Capture the cell that displays the provided text and extract its (x, y) central coordinate. 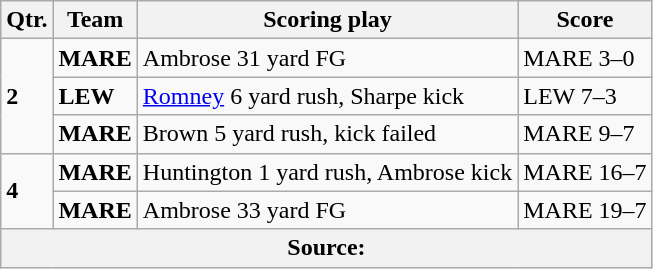
MARE 3–0 (585, 58)
Brown 5 yard rush, kick failed (327, 134)
Ambrose 31 yard FG (327, 58)
2 (27, 96)
Source: (326, 248)
Score (585, 20)
Qtr. (27, 20)
Scoring play (327, 20)
MARE 19–7 (585, 210)
Romney 6 yard rush, Sharpe kick (327, 96)
LEW 7–3 (585, 96)
MARE 9–7 (585, 134)
Ambrose 33 yard FG (327, 210)
Team (95, 20)
LEW (95, 96)
4 (27, 191)
MARE 16–7 (585, 172)
Huntington 1 yard rush, Ambrose kick (327, 172)
